Scan for the cell matching the given text and deliver its [x, y] coordinate at center. 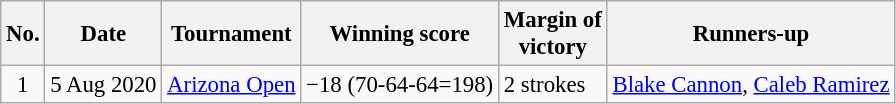
Winning score [400, 34]
Date [104, 34]
−18 (70-64-64=198) [400, 85]
5 Aug 2020 [104, 85]
Arizona Open [232, 85]
Tournament [232, 34]
Blake Cannon, Caleb Ramirez [751, 85]
1 [23, 85]
No. [23, 34]
2 strokes [552, 85]
Margin ofvictory [552, 34]
Runners-up [751, 34]
